Scan for the cell matching the given text and deliver its (X, Y) coordinate at center. 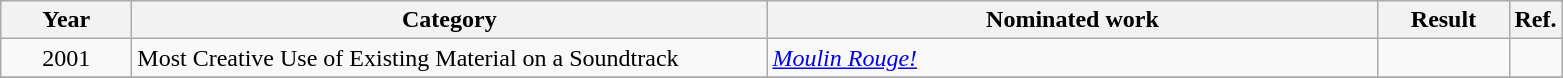
Most Creative Use of Existing Material on a Soundtrack (450, 58)
Result (1444, 20)
Moulin Rouge! (1072, 58)
Nominated work (1072, 20)
Ref. (1536, 20)
2001 (66, 58)
Category (450, 20)
Year (66, 20)
